Return (x, y) of the center of cell containing provided text 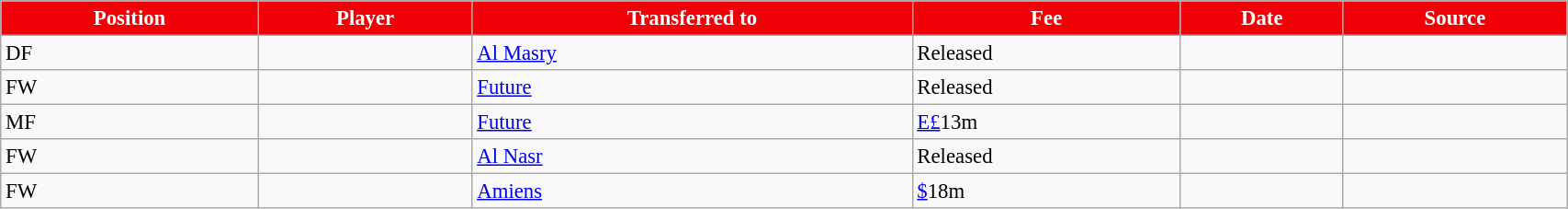
Player (366, 18)
Al Nasr (693, 157)
$18m (1046, 192)
DF (130, 53)
Transferred to (693, 18)
E£13m (1046, 122)
Date (1262, 18)
Position (130, 18)
Amiens (693, 192)
Fee (1046, 18)
Al Masry (693, 53)
Source (1455, 18)
MF (130, 122)
